Return [x, y] of the center of cell containing provided text 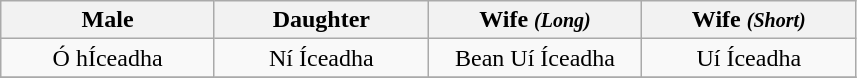
Daughter [321, 20]
Uí Íceadha [749, 58]
Ní Íceadha [321, 58]
Wife (Short) [749, 20]
Wife (Long) [535, 20]
Male [108, 20]
Bean Uí Íceadha [535, 58]
Ó hÍceadha [108, 58]
